From the cell containing the given text, extract its center point as [x, y] coordinate. 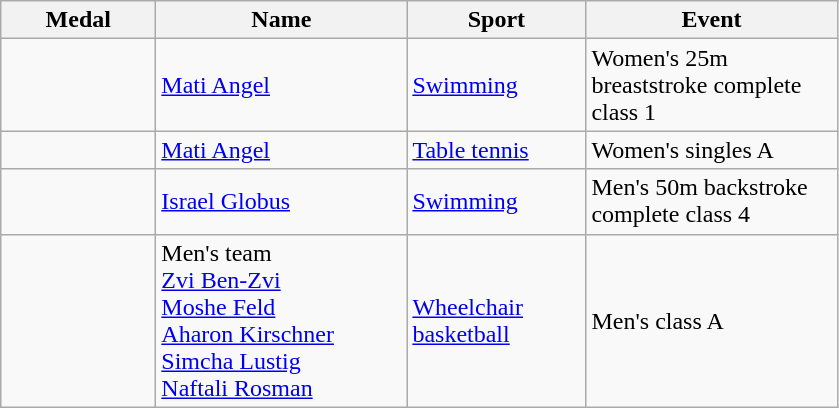
Women's singles A [712, 150]
Israel Globus [282, 202]
Men's team Zvi Ben-ZviMoshe FeldAharon KirschnerSimcha LustigNaftali Rosman [282, 320]
Event [712, 20]
Wheelchair basketball [496, 320]
Men's 50m backstroke complete class 4 [712, 202]
Name [282, 20]
Men's class A [712, 320]
Women's 25m breaststroke complete class 1 [712, 85]
Table tennis [496, 150]
Medal [78, 20]
Sport [496, 20]
